Return (X, Y) of the center of cell containing provided text 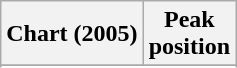
Peakposition (189, 34)
Chart (2005) (72, 34)
